Capture the cell that displays the provided text and extract its (X, Y) central coordinate. 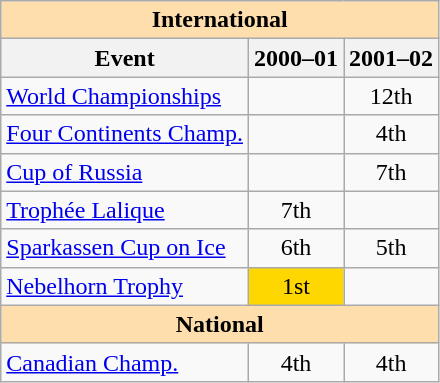
Canadian Champ. (125, 362)
Nebelhorn Trophy (125, 286)
1st (296, 286)
6th (296, 248)
National (220, 324)
2000–01 (296, 58)
Cup of Russia (125, 172)
Event (125, 58)
5th (392, 248)
World Championships (125, 96)
Trophée Lalique (125, 210)
2001–02 (392, 58)
International (220, 20)
Sparkassen Cup on Ice (125, 248)
Four Continents Champ. (125, 134)
12th (392, 96)
